Pinpoint the cell where the given text exists, returning its [x, y] midpoint coordinate. 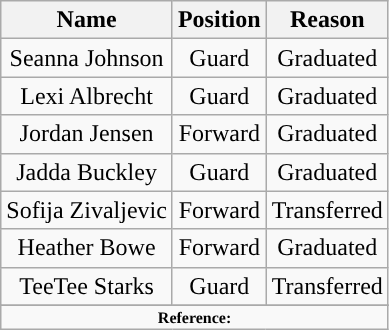
Jordan Jensen [87, 134]
Seanna Johnson [87, 58]
Name [87, 20]
Reference: [195, 317]
Heather Bowe [87, 248]
Position [219, 20]
Sofija Zivaljevic [87, 210]
Lexi Albrecht [87, 96]
TeeTee Starks [87, 286]
Reason [327, 20]
Jadda Buckley [87, 172]
